Pinpoint the cell where the given text exists, returning its [X, Y] midpoint coordinate. 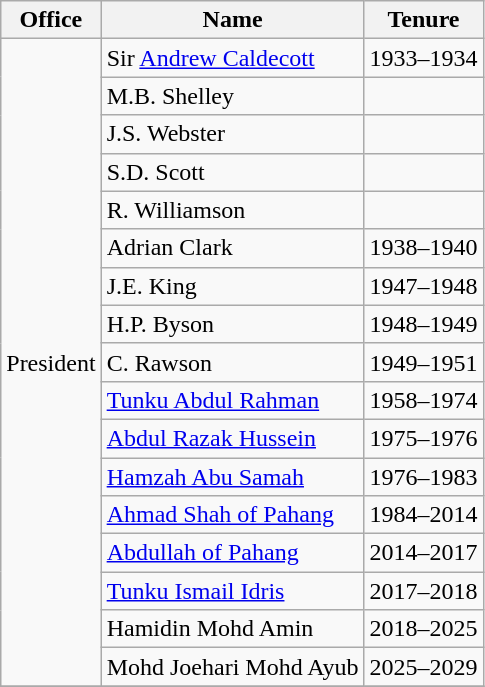
J.S. Webster [232, 134]
Office [51, 20]
1949–1951 [424, 362]
Tunku Abdul Rahman [232, 400]
1984–2014 [424, 515]
1976–1983 [424, 477]
Abdul Razak Hussein [232, 438]
Hamidin Mohd Amin [232, 629]
Adrian Clark [232, 248]
2025–2029 [424, 667]
Tenure [424, 20]
Sir Andrew Caldecott [232, 58]
Tunku Ismail Idris [232, 591]
J.E. King [232, 286]
H.P. Byson [232, 324]
Mohd Joehari Mohd Ayub [232, 667]
1948–1949 [424, 324]
2017–2018 [424, 591]
President [51, 362]
R. Williamson [232, 210]
1947–1948 [424, 286]
C. Rawson [232, 362]
1938–1940 [424, 248]
1933–1934 [424, 58]
2018–2025 [424, 629]
1975–1976 [424, 438]
S.D. Scott [232, 172]
Name [232, 20]
2014–2017 [424, 553]
1958–1974 [424, 400]
Abdullah of Pahang [232, 553]
Hamzah Abu Samah [232, 477]
M.B. Shelley [232, 96]
Ahmad Shah of Pahang [232, 515]
